Provide the (x, y) coordinate of the cell's center where the given text is located.  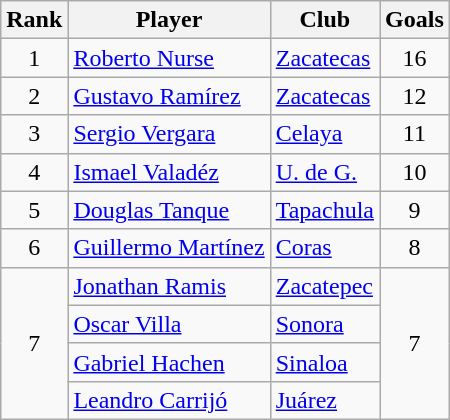
Gabriel Hachen (169, 362)
2 (34, 96)
8 (415, 248)
Goals (415, 20)
12 (415, 96)
Sergio Vergara (169, 134)
16 (415, 58)
Sonora (324, 324)
Celaya (324, 134)
10 (415, 172)
Leandro Carrijó (169, 400)
Gustavo Ramírez (169, 96)
Rank (34, 20)
Sinaloa (324, 362)
6 (34, 248)
3 (34, 134)
Roberto Nurse (169, 58)
4 (34, 172)
5 (34, 210)
Ismael Valadéz (169, 172)
Club (324, 20)
Tapachula (324, 210)
Coras (324, 248)
11 (415, 134)
Guillermo Martínez (169, 248)
Juárez (324, 400)
Jonathan Ramis (169, 286)
Oscar Villa (169, 324)
Player (169, 20)
9 (415, 210)
Zacatepec (324, 286)
U. de G. (324, 172)
1 (34, 58)
Douglas Tanque (169, 210)
